Find where the given text appears and provide that cell's center as [x, y] coordinate. 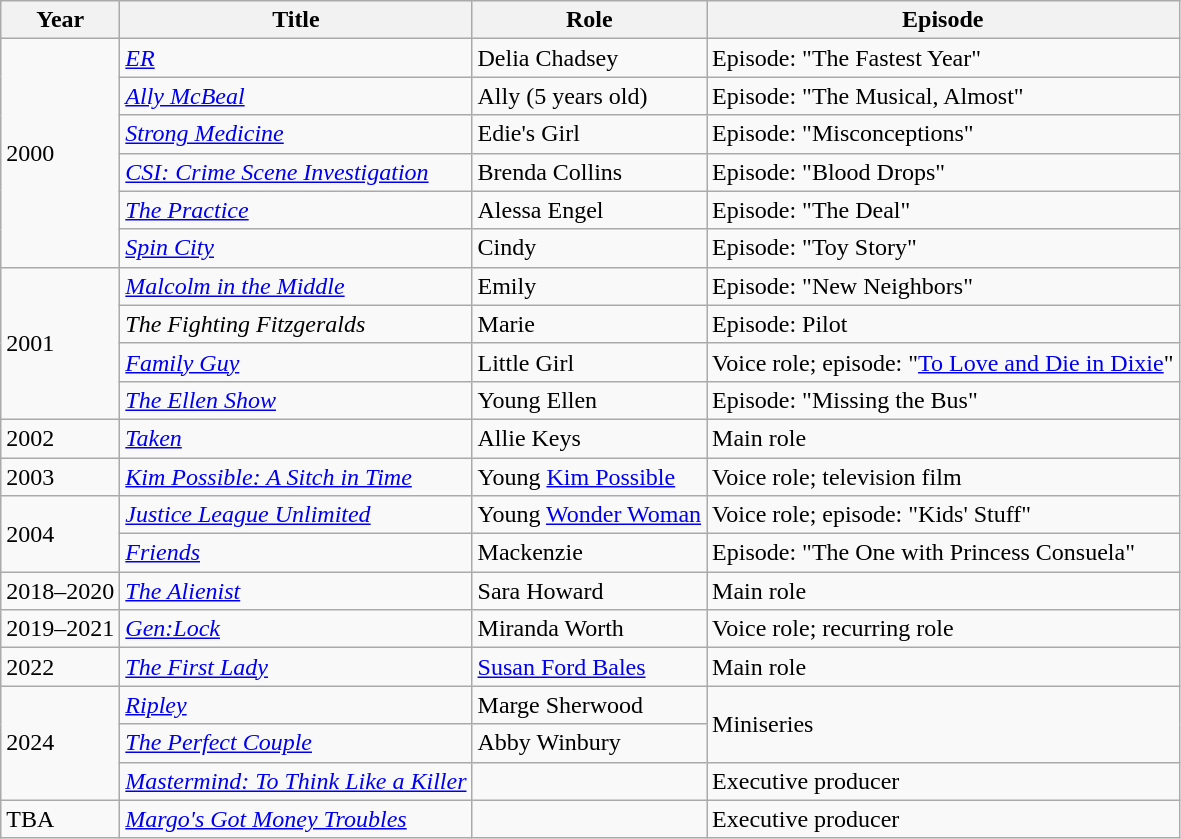
Ripley [296, 705]
Year [60, 20]
ER [296, 58]
Sara Howard [590, 591]
Margo's Got Money Troubles [296, 819]
Episode: "Misconceptions" [943, 134]
Episode: "The One with Princess Consuela" [943, 553]
Title [296, 20]
Miniseries [943, 724]
Episode: "The Fastest Year" [943, 58]
Spin City [296, 248]
2004 [60, 534]
Marge Sherwood [590, 705]
Strong Medicine [296, 134]
Justice League Unlimited [296, 515]
Voice role; episode: "To Love and Die in Dixie" [943, 362]
Mastermind: To Think Like a Killer [296, 781]
Delia Chadsey [590, 58]
Brenda Collins [590, 172]
Episode: "New Neighbors" [943, 286]
Taken [296, 438]
2003 [60, 477]
Alessa Engel [590, 210]
Episode [943, 20]
The Alienist [296, 591]
Young Wonder Woman [590, 515]
Episode: Pilot [943, 324]
2019–2021 [60, 629]
Malcolm in the Middle [296, 286]
2000 [60, 153]
Episode: "The Deal" [943, 210]
Edie's Girl [590, 134]
The Practice [296, 210]
Episode: "Blood Drops" [943, 172]
Episode: "Missing the Bus" [943, 400]
Voice role; episode: "Kids' Stuff" [943, 515]
Family Guy [296, 362]
Friends [296, 553]
Cindy [590, 248]
Ally (5 years old) [590, 96]
Little Girl [590, 362]
Marie [590, 324]
The First Lady [296, 667]
Abby Winbury [590, 743]
Mackenzie [590, 553]
2024 [60, 743]
CSI: Crime Scene Investigation [296, 172]
Ally McBeal [296, 96]
Episode: "The Musical, Almost" [943, 96]
Young Kim Possible [590, 477]
2018–2020 [60, 591]
Susan Ford Bales [590, 667]
Young Ellen [590, 400]
Allie Keys [590, 438]
TBA [60, 819]
Voice role; recurring role [943, 629]
Miranda Worth [590, 629]
Gen:Lock [296, 629]
The Perfect Couple [296, 743]
Kim Possible: A Sitch in Time [296, 477]
The Ellen Show [296, 400]
The Fighting Fitzgeralds [296, 324]
Episode: "Toy Story" [943, 248]
Voice role; television film [943, 477]
Emily [590, 286]
Role [590, 20]
2022 [60, 667]
2001 [60, 343]
2002 [60, 438]
